Locate the cell with the specified text and output its [x, y] center coordinate. 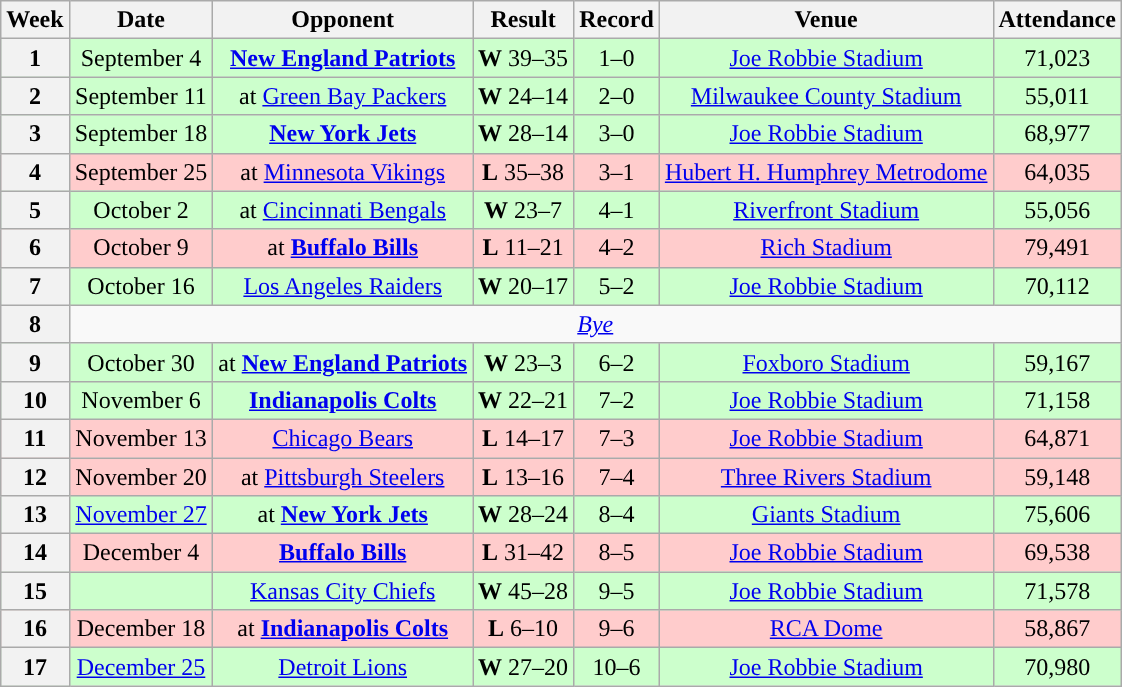
Foxboro Stadium [826, 362]
at Minnesota Vikings [343, 172]
15 [35, 591]
October 30 [141, 362]
W 28–24 [524, 515]
W 23–7 [524, 210]
Kansas City Chiefs [343, 591]
October 2 [141, 210]
14 [35, 553]
7–3 [617, 438]
71,023 [1057, 58]
September 4 [141, 58]
at Indianapolis Colts [343, 629]
7 [35, 286]
3 [35, 134]
79,491 [1057, 248]
September 18 [141, 134]
55,056 [1057, 210]
8–5 [617, 553]
September 25 [141, 172]
64,871 [1057, 438]
3–0 [617, 134]
December 4 [141, 553]
71,578 [1057, 591]
4–2 [617, 248]
Indianapolis Colts [343, 400]
September 11 [141, 96]
November 27 [141, 515]
at Pittsburgh Steelers [343, 477]
8–4 [617, 515]
Result [524, 20]
W 28–14 [524, 134]
7–2 [617, 400]
69,538 [1057, 553]
November 6 [141, 400]
5–2 [617, 286]
11 [35, 438]
Bye [595, 324]
9 [35, 362]
17 [35, 667]
Three Rivers Stadium [826, 477]
6 [35, 248]
1–0 [617, 58]
W 23–3 [524, 362]
Rich Stadium [826, 248]
at New York Jets [343, 515]
L 35–38 [524, 172]
68,977 [1057, 134]
10 [35, 400]
16 [35, 629]
Venue [826, 20]
2 [35, 96]
New England Patriots [343, 58]
13 [35, 515]
1 [35, 58]
8 [35, 324]
at Green Bay Packers [343, 96]
12 [35, 477]
2–0 [617, 96]
Riverfront Stadium [826, 210]
December 18 [141, 629]
64,035 [1057, 172]
9–6 [617, 629]
3–1 [617, 172]
W 22–21 [524, 400]
Los Angeles Raiders [343, 286]
58,867 [1057, 629]
70,112 [1057, 286]
6–2 [617, 362]
W 27–20 [524, 667]
October 16 [141, 286]
5 [35, 210]
Buffalo Bills [343, 553]
November 13 [141, 438]
November 20 [141, 477]
55,011 [1057, 96]
L 14–17 [524, 438]
W 20–17 [524, 286]
Record [617, 20]
L 11–21 [524, 248]
Attendance [1057, 20]
7–4 [617, 477]
Opponent [343, 20]
at Cincinnati Bengals [343, 210]
Date [141, 20]
W 45–28 [524, 591]
at New England Patriots [343, 362]
59,148 [1057, 477]
Detroit Lions [343, 667]
Week [35, 20]
Chicago Bears [343, 438]
W 24–14 [524, 96]
at Buffalo Bills [343, 248]
December 25 [141, 667]
L 13–16 [524, 477]
4–1 [617, 210]
RCA Dome [826, 629]
9–5 [617, 591]
4 [35, 172]
Hubert H. Humphrey Metrodome [826, 172]
71,158 [1057, 400]
L 6–10 [524, 629]
75,606 [1057, 515]
59,167 [1057, 362]
Milwaukee County Stadium [826, 96]
October 9 [141, 248]
W 39–35 [524, 58]
70,980 [1057, 667]
10–6 [617, 667]
L 31–42 [524, 553]
Giants Stadium [826, 515]
New York Jets [343, 134]
